For the text-containing cell, return its midpoint in (X, Y) coordinate format. 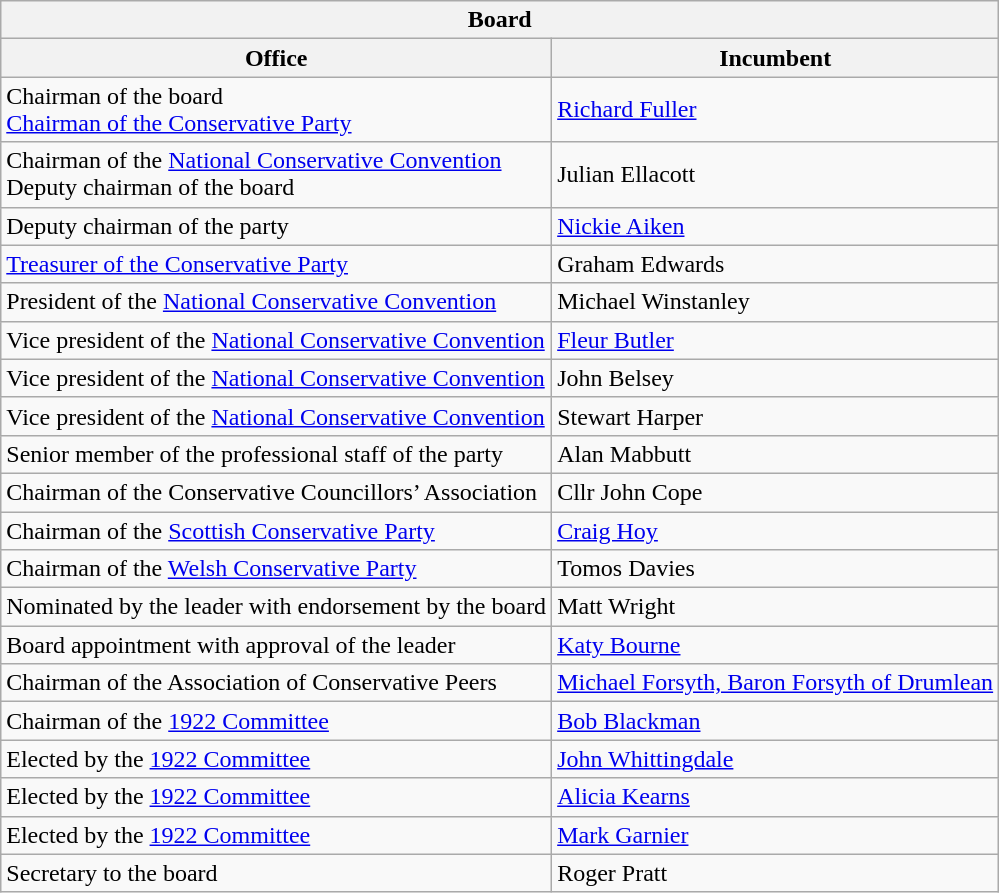
President of the National Conservative Convention (276, 302)
Nickie Aiken (776, 226)
Craig Hoy (776, 531)
Graham Edwards (776, 264)
Bob Blackman (776, 721)
Deputy chairman of the party (276, 226)
John Belsey (776, 378)
Michael Forsyth, Baron Forsyth of Drumlean (776, 683)
Mark Garnier (776, 835)
Chairman of the Conservative Councillors’ Association (276, 492)
Chairman of the National Conservative ConventionDeputy chairman of the board (276, 174)
Secretary to the board (276, 873)
Chairman of the Scottish Conservative Party (276, 531)
Cllr John Cope (776, 492)
Incumbent (776, 58)
Board appointment with approval of the leader (276, 645)
Chairman of the Welsh Conservative Party (276, 569)
Tomos Davies (776, 569)
Alan Mabbutt (776, 454)
Chairman of the Association of Conservative Peers (276, 683)
Fleur Butler (776, 340)
Alicia Kearns (776, 797)
Nominated by the leader with endorsement by the board (276, 607)
Stewart Harper (776, 416)
Roger Pratt (776, 873)
Matt Wright (776, 607)
Chairman of the boardChairman of the Conservative Party (276, 110)
Michael Winstanley (776, 302)
Treasurer of the Conservative Party (276, 264)
Chairman of the 1922 Committee (276, 721)
Board (500, 20)
Richard Fuller (776, 110)
Katy Bourne (776, 645)
Office (276, 58)
John Whittingdale (776, 759)
Senior member of the professional staff of the party (276, 454)
Julian Ellacott (776, 174)
